Pinpoint the cell where the given text exists, returning its (x, y) midpoint coordinate. 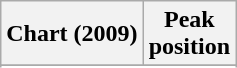
Peakposition (189, 34)
Chart (2009) (72, 34)
